Return the (X, Y) coordinate for the center point of the cell that contains the specified text.  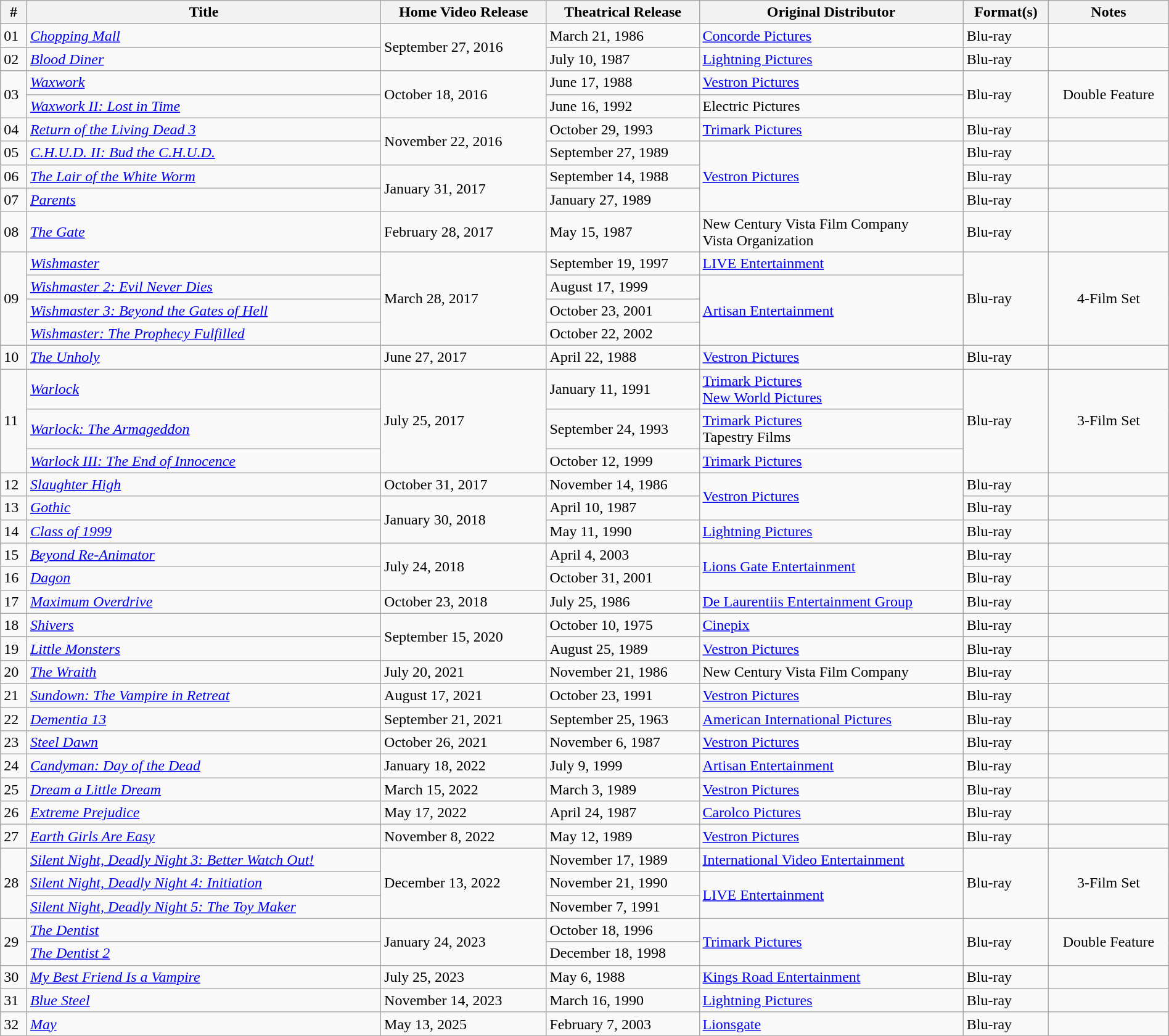
June 17, 1988 (623, 83)
September 25, 1963 (623, 719)
06 (14, 176)
27 (14, 836)
Waxwork (203, 83)
Warlock: The Armageddon (203, 429)
November 14, 2023 (464, 1000)
May (203, 1024)
October 12, 1999 (623, 461)
13 (14, 508)
Wishmaster: The Prophecy Fulfilled (203, 334)
Original Distributor (831, 12)
October 10, 1975 (623, 625)
December 18, 1998 (623, 953)
17 (14, 602)
Kings Road Entertainment (831, 977)
Silent Night, Deadly Night 5: The Toy Maker (203, 907)
Dream a Little Dream (203, 789)
Title (203, 12)
January 30, 2018 (464, 520)
September 27, 1989 (623, 153)
24 (14, 766)
Gothic (203, 508)
Shivers (203, 625)
November 17, 1989 (623, 860)
Format(s) (1006, 12)
The Dentist (203, 930)
April 4, 2003 (623, 555)
April 24, 1987 (623, 813)
November 21, 1986 (623, 672)
October 31, 2017 (464, 484)
19 (14, 648)
23 (14, 743)
July 20, 2021 (464, 672)
New Century Vista Film Company (831, 672)
Wishmaster 2: Evil Never Dies (203, 287)
28 (14, 883)
Dagon (203, 578)
Cinepix (831, 625)
May 12, 1989 (623, 836)
Maximum Overdrive (203, 602)
The Wraith (203, 672)
32 (14, 1024)
Wishmaster (203, 263)
November 8, 2022 (464, 836)
Blood Diner (203, 59)
August 25, 1989 (623, 648)
Concorde Pictures (831, 36)
Chopping Mall (203, 36)
Class of 1999 (203, 531)
Trimark PicturesNew World Pictures (831, 390)
September 14, 1988 (623, 176)
October 31, 2001 (623, 578)
July 10, 1987 (623, 59)
15 (14, 555)
August 17, 2021 (464, 695)
September 19, 1997 (623, 263)
Slaughter High (203, 484)
The Unholy (203, 357)
07 (14, 200)
Extreme Prejudice (203, 813)
The Lair of the White Worm (203, 176)
Theatrical Release (623, 12)
26 (14, 813)
# (14, 12)
October 18, 1996 (623, 930)
May 17, 2022 (464, 813)
12 (14, 484)
September 27, 2016 (464, 47)
May 13, 2025 (464, 1024)
02 (14, 59)
4-Film Set (1109, 298)
International Video Entertainment (831, 860)
February 28, 2017 (464, 232)
Home Video Release (464, 12)
January 31, 2017 (464, 188)
New Century Vista Film CompanyVista Organization (831, 232)
Warlock III: The End of Innocence (203, 461)
February 7, 2003 (623, 1024)
29 (14, 942)
October 23, 1991 (623, 695)
June 27, 2017 (464, 357)
July 9, 1999 (623, 766)
08 (14, 232)
July 25, 2023 (464, 977)
01 (14, 36)
September 24, 1993 (623, 429)
31 (14, 1000)
November 7, 1991 (623, 907)
05 (14, 153)
22 (14, 719)
Sundown: The Vampire in Retreat (203, 695)
Steel Dawn (203, 743)
January 24, 2023 (464, 942)
October 23, 2018 (464, 602)
Beyond Re-Animator (203, 555)
The Dentist 2 (203, 953)
January 18, 2022 (464, 766)
May 11, 1990 (623, 531)
03 (14, 94)
Lionsgate (831, 1024)
March 15, 2022 (464, 789)
Blue Steel (203, 1000)
Little Monsters (203, 648)
September 15, 2020 (464, 637)
October 22, 2002 (623, 334)
November 6, 1987 (623, 743)
25 (14, 789)
September 21, 2021 (464, 719)
18 (14, 625)
11 (14, 421)
My Best Friend Is a Vampire (203, 977)
10 (14, 357)
Waxwork II: Lost in Time (203, 106)
Candyman: Day of the Dead (203, 766)
April 10, 1987 (623, 508)
July 24, 2018 (464, 566)
December 13, 2022 (464, 883)
Trimark PicturesTapestry Films (831, 429)
January 27, 1989 (623, 200)
Dementia 13 (203, 719)
November 14, 1986 (623, 484)
November 21, 1990 (623, 883)
Parents (203, 200)
May 15, 1987 (623, 232)
October 18, 2016 (464, 94)
Earth Girls Are Easy (203, 836)
American International Pictures (831, 719)
Carolco Pictures (831, 813)
January 11, 1991 (623, 390)
October 23, 2001 (623, 310)
30 (14, 977)
March 16, 1990 (623, 1000)
November 22, 2016 (464, 141)
August 17, 1999 (623, 287)
Wishmaster 3: Beyond the Gates of Hell (203, 310)
July 25, 2017 (464, 421)
20 (14, 672)
July 25, 1986 (623, 602)
March 28, 2017 (464, 298)
Return of the Living Dead 3 (203, 129)
16 (14, 578)
April 22, 1988 (623, 357)
Electric Pictures (831, 106)
21 (14, 695)
C.H.U.D. II: Bud the C.H.U.D. (203, 153)
March 3, 1989 (623, 789)
March 21, 1986 (623, 36)
June 16, 1992 (623, 106)
De Laurentiis Entertainment Group (831, 602)
Silent Night, Deadly Night 3: Better Watch Out! (203, 860)
May 6, 1988 (623, 977)
Warlock (203, 390)
The Gate (203, 232)
09 (14, 298)
October 29, 1993 (623, 129)
Lions Gate Entertainment (831, 566)
04 (14, 129)
Notes (1109, 12)
October 26, 2021 (464, 743)
Silent Night, Deadly Night 4: Initiation (203, 883)
14 (14, 531)
